For the text-containing cell, return its midpoint in [x, y] coordinate format. 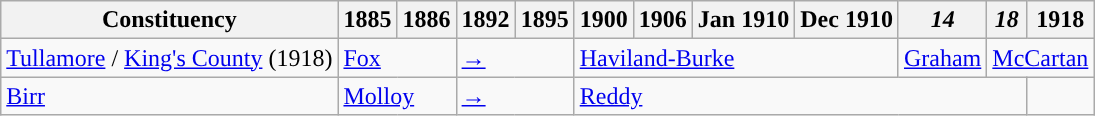
Haviland-Burke [736, 58]
1886 [426, 20]
McCartan [1040, 58]
Tullamore / King's County (1918) [170, 58]
Fox [397, 58]
Birr [170, 96]
Graham [942, 58]
1892 [486, 20]
14 [942, 20]
1906 [662, 20]
Molloy [397, 96]
1918 [1060, 20]
18 [1007, 20]
1895 [544, 20]
Jan 1910 [743, 20]
Constituency [170, 20]
1885 [368, 20]
Reddy [800, 96]
1900 [604, 20]
Dec 1910 [847, 20]
